Return (x, y) of the center of cell containing provided text 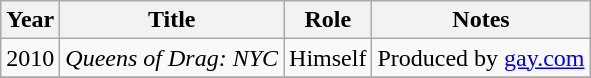
2010 (30, 58)
Notes (481, 20)
Himself (328, 58)
Produced by gay.com (481, 58)
Title (172, 20)
Queens of Drag: NYC (172, 58)
Role (328, 20)
Year (30, 20)
